Return (X, Y) of the center of cell containing provided text 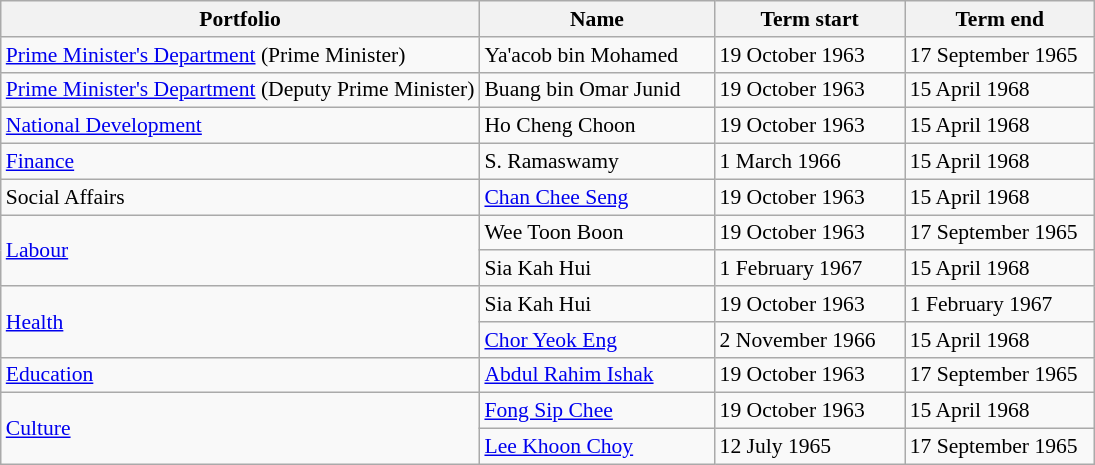
Portfolio (240, 19)
Labour (240, 250)
National Development (240, 126)
Social Affairs (240, 197)
S. Ramaswamy (596, 162)
Chan Chee Seng (596, 197)
Abdul Rahim Ishak (596, 375)
12 July 1965 (810, 447)
Chor Yeok Eng (596, 340)
Education (240, 375)
Health (240, 322)
Prime Minister's Department (Prime Minister) (240, 55)
Name (596, 19)
Prime Minister's Department (Deputy Prime Minister) (240, 90)
Culture (240, 428)
Ho Cheng Choon (596, 126)
Buang bin Omar Junid (596, 90)
Wee Toon Boon (596, 233)
2 November 1966 (810, 340)
Fong Sip Chee (596, 411)
Ya'acob bin Mohamed (596, 55)
1 March 1966 (810, 162)
Term start (810, 19)
Term end (1000, 19)
Lee Khoon Choy (596, 447)
Finance (240, 162)
